Find where the given text appears and provide that cell's center as [x, y] coordinate. 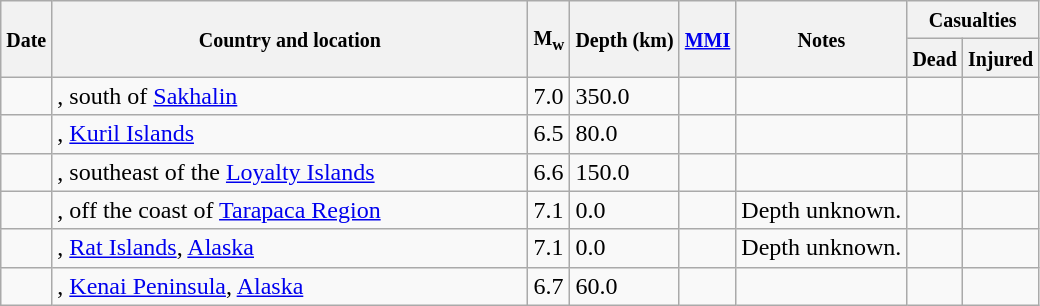
, Rat Islands, Alaska [290, 248]
, south of Sakhalin [290, 96]
MMI [708, 39]
Country and location [290, 39]
80.0 [624, 134]
, southeast of the Loyalty Islands [290, 172]
, Kuril Islands [290, 134]
, Kenai Peninsula, Alaska [290, 286]
Mw [549, 39]
Injured [1000, 58]
Casualties [973, 20]
150.0 [624, 172]
7.0 [549, 96]
6.5 [549, 134]
Depth (km) [624, 39]
Date [26, 39]
Notes [822, 39]
60.0 [624, 286]
6.7 [549, 286]
350.0 [624, 96]
, off the coast of Tarapaca Region [290, 210]
6.6 [549, 172]
Dead [935, 58]
